From the cell containing the given text, extract its center point as [x, y] coordinate. 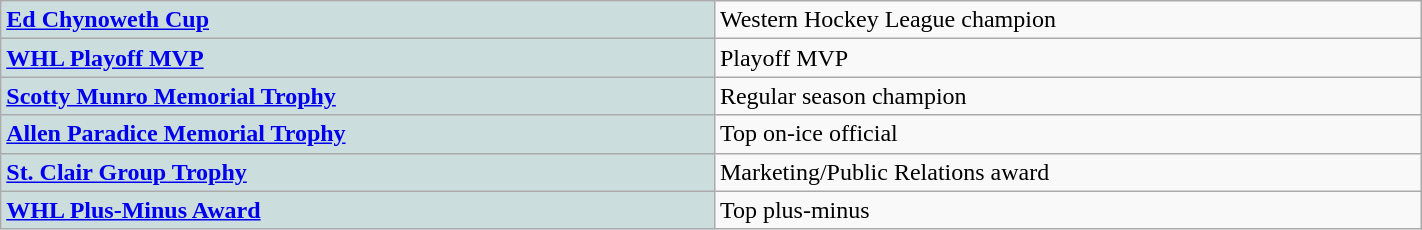
Top plus-minus [1068, 210]
Allen Paradice Memorial Trophy [358, 134]
WHL Playoff MVP [358, 58]
Regular season champion [1068, 96]
WHL Plus-Minus Award [358, 210]
St. Clair Group Trophy [358, 172]
Top on-ice official [1068, 134]
Playoff MVP [1068, 58]
Marketing/Public Relations award [1068, 172]
Ed Chynoweth Cup [358, 20]
Western Hockey League champion [1068, 20]
Scotty Munro Memorial Trophy [358, 96]
